Extract the [X, Y] coordinate from the center of the cell holding the provided text.  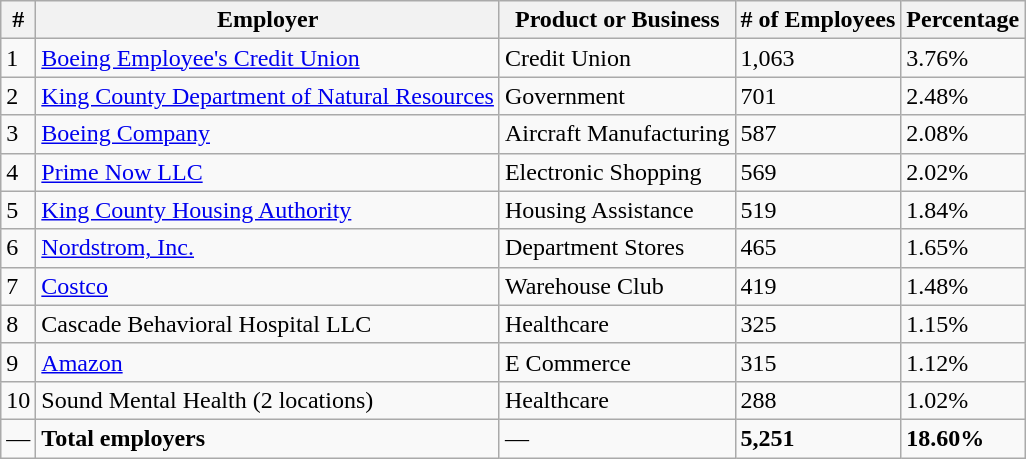
1.48% [963, 286]
Government [617, 96]
325 [818, 324]
3.76% [963, 58]
Department Stores [617, 248]
Employer [268, 20]
Cascade Behavioral Hospital LLC [268, 324]
587 [818, 134]
Sound Mental Health (2 locations) [268, 400]
Housing Assistance [617, 210]
Product or Business [617, 20]
1 [18, 58]
# of Employees [818, 20]
1,063 [818, 58]
Boeing Company [268, 134]
701 [818, 96]
1.84% [963, 210]
Electronic Shopping [617, 172]
10 [18, 400]
1.65% [963, 248]
E Commerce [617, 362]
Prime Now LLC [268, 172]
519 [818, 210]
4 [18, 172]
5 [18, 210]
315 [818, 362]
2 [18, 96]
# [18, 20]
18.60% [963, 438]
288 [818, 400]
2.48% [963, 96]
7 [18, 286]
2.08% [963, 134]
Costco [268, 286]
2.02% [963, 172]
8 [18, 324]
569 [818, 172]
465 [818, 248]
9 [18, 362]
Credit Union [617, 58]
Warehouse Club [617, 286]
1.02% [963, 400]
3 [18, 134]
Aircraft Manufacturing [617, 134]
King County Department of Natural Resources [268, 96]
Amazon [268, 362]
King County Housing Authority [268, 210]
Total employers [268, 438]
Nordstrom, Inc. [268, 248]
1.15% [963, 324]
1.12% [963, 362]
419 [818, 286]
6 [18, 248]
Boeing Employee's Credit Union [268, 58]
5,251 [818, 438]
Percentage [963, 20]
